Provide the (x, y) coordinate of the cell's center where the given text is located.  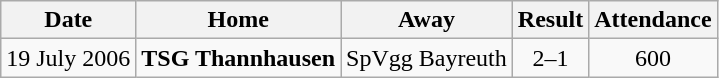
Date (68, 20)
600 (653, 58)
Away (427, 20)
2–1 (550, 58)
19 July 2006 (68, 58)
Attendance (653, 20)
Home (238, 20)
Result (550, 20)
SpVgg Bayreuth (427, 58)
TSG Thannhausen (238, 58)
